Output the (x, y) coordinate of the center of the cell containing the given text.  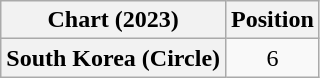
Chart (2023) (114, 20)
Position (273, 20)
6 (273, 58)
South Korea (Circle) (114, 58)
